Capture the cell that displays the provided text and extract its (X, Y) central coordinate. 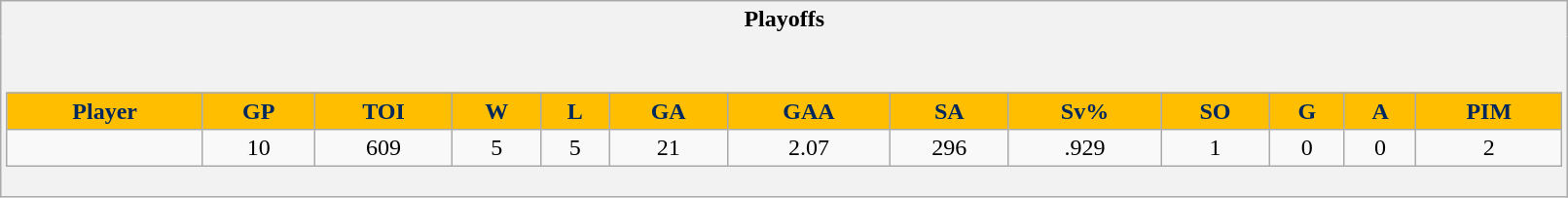
2.07 (810, 148)
SA (949, 111)
GP (259, 111)
A (1380, 111)
Player (105, 111)
Player GP TOI W L GA GAA SA Sv% SO G A PIM 10 609 5 5 21 2.07 296 .929 1 0 0 2 (784, 117)
2 (1489, 148)
TOI (383, 111)
10 (259, 148)
PIM (1489, 111)
Playoffs (784, 20)
W (496, 111)
21 (669, 148)
1 (1216, 148)
L (575, 111)
GA (669, 111)
296 (949, 148)
SO (1216, 111)
GAA (810, 111)
.929 (1084, 148)
Sv% (1084, 111)
G (1306, 111)
609 (383, 148)
